Provide the [X, Y] coordinate of the cell's center where the given text is located.  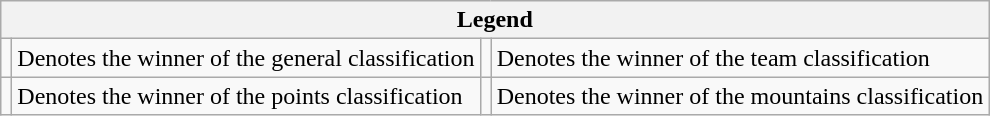
Denotes the winner of the team classification [740, 58]
Legend [495, 20]
Denotes the winner of the mountains classification [740, 96]
Denotes the winner of the points classification [246, 96]
Denotes the winner of the general classification [246, 58]
